Find where the given text appears and provide that cell's center as [x, y] coordinate. 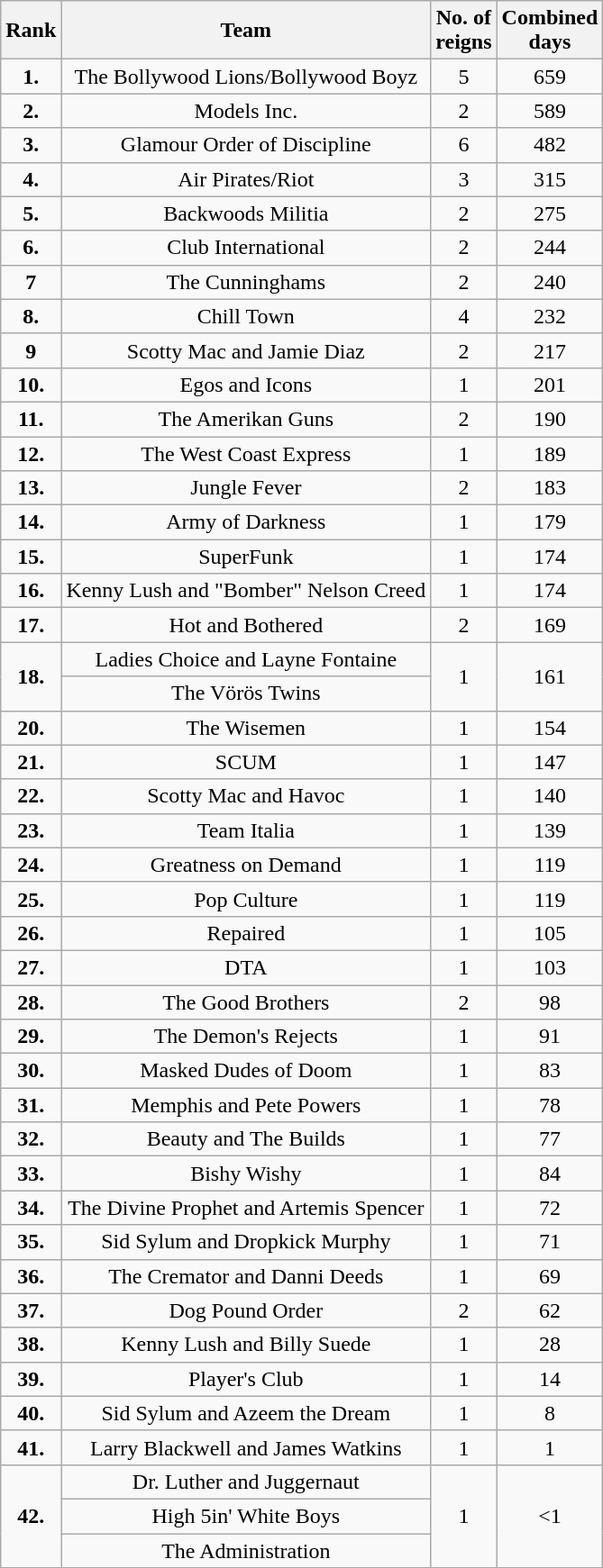
15. [31, 557]
275 [550, 213]
8 [550, 1413]
5 [463, 77]
Chill Town [246, 316]
183 [550, 488]
315 [550, 179]
Ladies Choice and Layne Fontaine [246, 659]
26. [31, 933]
217 [550, 350]
No. ofreigns [463, 31]
35. [31, 1242]
27. [31, 967]
The Divine Prophet and Artemis Spencer [246, 1208]
Repaired [246, 933]
91 [550, 1037]
Beauty and The Builds [246, 1139]
SuperFunk [246, 557]
11. [31, 419]
240 [550, 282]
189 [550, 453]
Dr. Luther and Juggernaut [246, 1482]
Pop Culture [246, 899]
Club International [246, 248]
Masked Dudes of Doom [246, 1071]
7 [31, 282]
Jungle Fever [246, 488]
28. [31, 1002]
38. [31, 1345]
Air Pirates/Riot [246, 179]
39. [31, 1379]
42. [31, 1516]
Kenny Lush and "Bomber" Nelson Creed [246, 591]
482 [550, 145]
69 [550, 1276]
SCUM [246, 762]
Army of Darkness [246, 522]
140 [550, 796]
Memphis and Pete Powers [246, 1105]
169 [550, 625]
12. [31, 453]
10. [31, 385]
Scotty Mac and Havoc [246, 796]
154 [550, 728]
31. [31, 1105]
147 [550, 762]
190 [550, 419]
The Good Brothers [246, 1002]
14 [550, 1379]
62 [550, 1310]
Rank [31, 31]
5. [31, 213]
36. [31, 1276]
8. [31, 316]
37. [31, 1310]
18. [31, 676]
244 [550, 248]
2. [31, 111]
23. [31, 830]
Glamour Order of Discipline [246, 145]
Combineddays [550, 31]
High 5in' White Boys [246, 1516]
161 [550, 676]
Hot and Bothered [246, 625]
28 [550, 1345]
The Bollywood Lions/Bollywood Boyz [246, 77]
103 [550, 967]
40. [31, 1413]
Larry Blackwell and James Watkins [246, 1447]
Backwoods Militia [246, 213]
Dog Pound Order [246, 1310]
The Cremator and Danni Deeds [246, 1276]
32. [31, 1139]
21. [31, 762]
Sid Sylum and Azeem the Dream [246, 1413]
20. [31, 728]
77 [550, 1139]
232 [550, 316]
4 [463, 316]
30. [31, 1071]
24. [31, 865]
Kenny Lush and Billy Suede [246, 1345]
22. [31, 796]
41. [31, 1447]
16. [31, 591]
9 [31, 350]
Scotty Mac and Jamie Diaz [246, 350]
6. [31, 248]
The West Coast Express [246, 453]
139 [550, 830]
4. [31, 179]
3 [463, 179]
659 [550, 77]
83 [550, 1071]
The Administration [246, 1550]
78 [550, 1105]
Egos and Icons [246, 385]
Models Inc. [246, 111]
Bishy Wishy [246, 1174]
72 [550, 1208]
71 [550, 1242]
179 [550, 522]
Sid Sylum and Dropkick Murphy [246, 1242]
The Wisemen [246, 728]
105 [550, 933]
98 [550, 1002]
<1 [550, 1516]
17. [31, 625]
Greatness on Demand [246, 865]
25. [31, 899]
Team [246, 31]
34. [31, 1208]
6 [463, 145]
The Vörös Twins [246, 693]
14. [31, 522]
3. [31, 145]
589 [550, 111]
201 [550, 385]
The Demon's Rejects [246, 1037]
13. [31, 488]
The Amerikan Guns [246, 419]
DTA [246, 967]
The Cunninghams [246, 282]
1. [31, 77]
84 [550, 1174]
29. [31, 1037]
Team Italia [246, 830]
Player's Club [246, 1379]
33. [31, 1174]
